Scan for the cell matching the given text and deliver its [X, Y] coordinate at center. 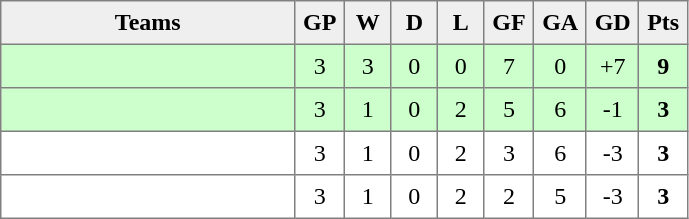
Teams [148, 23]
L [461, 23]
9 [663, 66]
-1 [612, 110]
W [368, 23]
GF [509, 23]
7 [509, 66]
GA [560, 23]
D [414, 23]
GD [612, 23]
Pts [663, 23]
GP [320, 23]
+7 [612, 66]
